Pinpoint the cell where the given text exists, returning its [X, Y] midpoint coordinate. 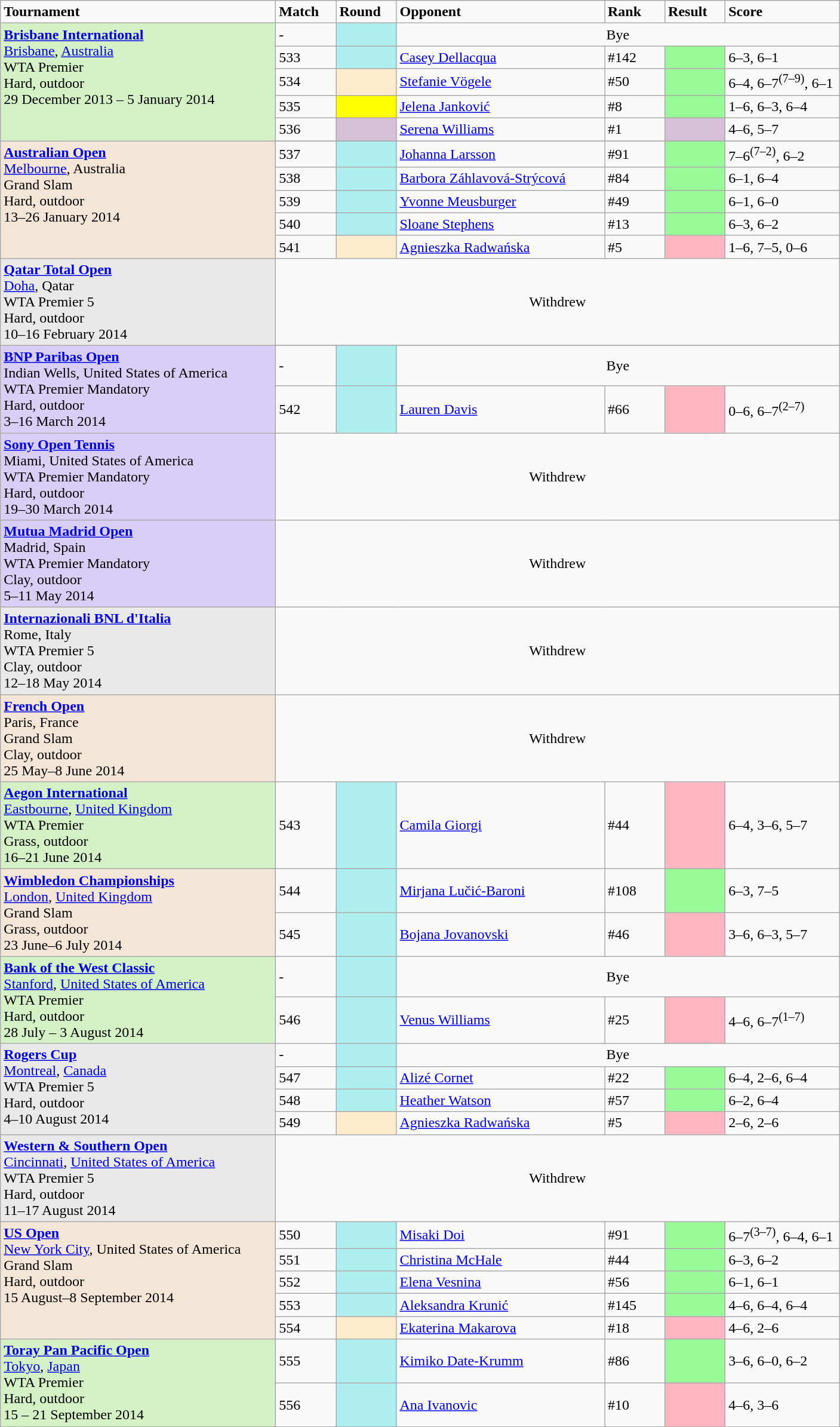
6–1, 6–4 [782, 179]
6–3, 7–5 [782, 891]
552 [306, 1282]
536 [306, 130]
4–6, 5–7 [782, 130]
534 [306, 82]
Match [306, 12]
6–4, 3–6, 5–7 [782, 825]
541 [306, 247]
533 [306, 57]
537 [306, 154]
#57 [634, 1100]
#142 [634, 57]
550 [306, 1235]
6–4, 2–6, 6–4 [782, 1078]
US OpenNew York City, United States of AmericaGrand SlamHard, outdoor15 August–8 September 2014 [139, 1281]
7–6(7–2), 6–2 [782, 154]
540 [306, 224]
Casey Dellacqua [500, 57]
0–6, 6–7(2–7) [782, 410]
6–2, 6–4 [782, 1100]
Qatar Total Open Doha, QatarWTA Premier 5Hard, outdoor10–16 February 2014 [139, 302]
Ana Ivanovic [500, 1405]
Western & Southern OpenCincinnati, United States of AmericaWTA Premier 5Hard, outdoor11–17 August 2014 [139, 1178]
556 [306, 1405]
Venus Williams [500, 1020]
3–6, 6–0, 6–2 [782, 1361]
6–3, 6–1 [782, 57]
#46 [634, 934]
539 [306, 201]
Toray Pan Pacific OpenTokyo, JapanWTA PremierHard, outdoor15 – 21 September 2014 [139, 1383]
#10 [634, 1405]
548 [306, 1100]
Sony Open Tennis Miami, United States of AmericaWTA Premier MandatoryHard, outdoor19–30 March 2014 [139, 477]
6–4, 6–7(7–9), 6–1 [782, 82]
6–1, 6–1 [782, 1282]
545 [306, 934]
Heather Watson [500, 1100]
6–7(3–7), 6–4, 6–1 [782, 1235]
4–6, 2–6 [782, 1328]
Barbora Záhlavová-Strýcová [500, 179]
Bank of the West ClassicStanford, United States of AmericaWTA PremierHard, outdoor28 July – 3 August 2014 [139, 1000]
#13 [634, 224]
Score [782, 12]
4–6, 6–4, 6–4 [782, 1305]
Bojana Jovanovski [500, 934]
Opponent [500, 12]
#49 [634, 201]
Serena Williams [500, 130]
Stefanie Vögele [500, 82]
#18 [634, 1328]
547 [306, 1078]
Internazionali BNL d'ItaliaRome, ItalyWTA Premier 5Clay, outdoor12–18 May 2014 [139, 651]
Alizé Cornet [500, 1078]
#8 [634, 106]
#108 [634, 891]
Result [695, 12]
Sloane Stephens [500, 224]
554 [306, 1328]
Christina McHale [500, 1260]
Rank [634, 12]
#84 [634, 179]
Ekaterina Makarova [500, 1328]
#66 [634, 410]
Elena Vesnina [500, 1282]
Mutua Madrid OpenMadrid, SpainWTA Premier MandatoryClay, outdoor5–11 May 2014 [139, 564]
553 [306, 1305]
French OpenParis, FranceGrand SlamClay, outdoor25 May–8 June 2014 [139, 738]
Yvonne Meusburger [500, 201]
549 [306, 1123]
Kimiko Date-Krumm [500, 1361]
4–6, 6–7(1–7) [782, 1020]
#50 [634, 82]
#22 [634, 1078]
Jelena Janković [500, 106]
Wimbledon ChampionshipsLondon, United KingdomGrand SlamGrass, outdoor23 June–6 July 2014 [139, 913]
Camila Giorgi [500, 825]
Brisbane InternationalBrisbane, AustraliaWTA PremierHard, outdoor29 December 2013 – 5 January 2014 [139, 82]
#1 [634, 130]
Australian OpenMelbourne, AustraliaGrand SlamHard, outdoor13–26 January 2014 [139, 200]
1–6, 6–3, 6–4 [782, 106]
Misaki Doi [500, 1235]
543 [306, 825]
542 [306, 410]
Aegon InternationalEastbourne, United KingdomWTA PremierGrass, outdoor16–21 June 2014 [139, 825]
2–6, 2–6 [782, 1123]
546 [306, 1020]
Lauren Davis [500, 410]
Tournament [139, 12]
Johanna Larsson [500, 154]
4–6, 3–6 [782, 1405]
#145 [634, 1305]
BNP Paribas Open Indian Wells, United States of AmericaWTA Premier MandatoryHard, outdoor3–16 March 2014 [139, 389]
Mirjana Lučić-Baroni [500, 891]
1–6, 7–5, 0–6 [782, 247]
6–1, 6–0 [782, 201]
#86 [634, 1361]
3–6, 6–3, 5–7 [782, 934]
#56 [634, 1282]
551 [306, 1260]
Aleksandra Krunić [500, 1305]
Round [367, 12]
#25 [634, 1020]
Rogers CupMontreal, CanadaWTA Premier 5Hard, outdoor4–10 August 2014 [139, 1089]
538 [306, 179]
555 [306, 1361]
535 [306, 106]
544 [306, 891]
